Pinpoint the cell where the given text exists, returning its (x, y) midpoint coordinate. 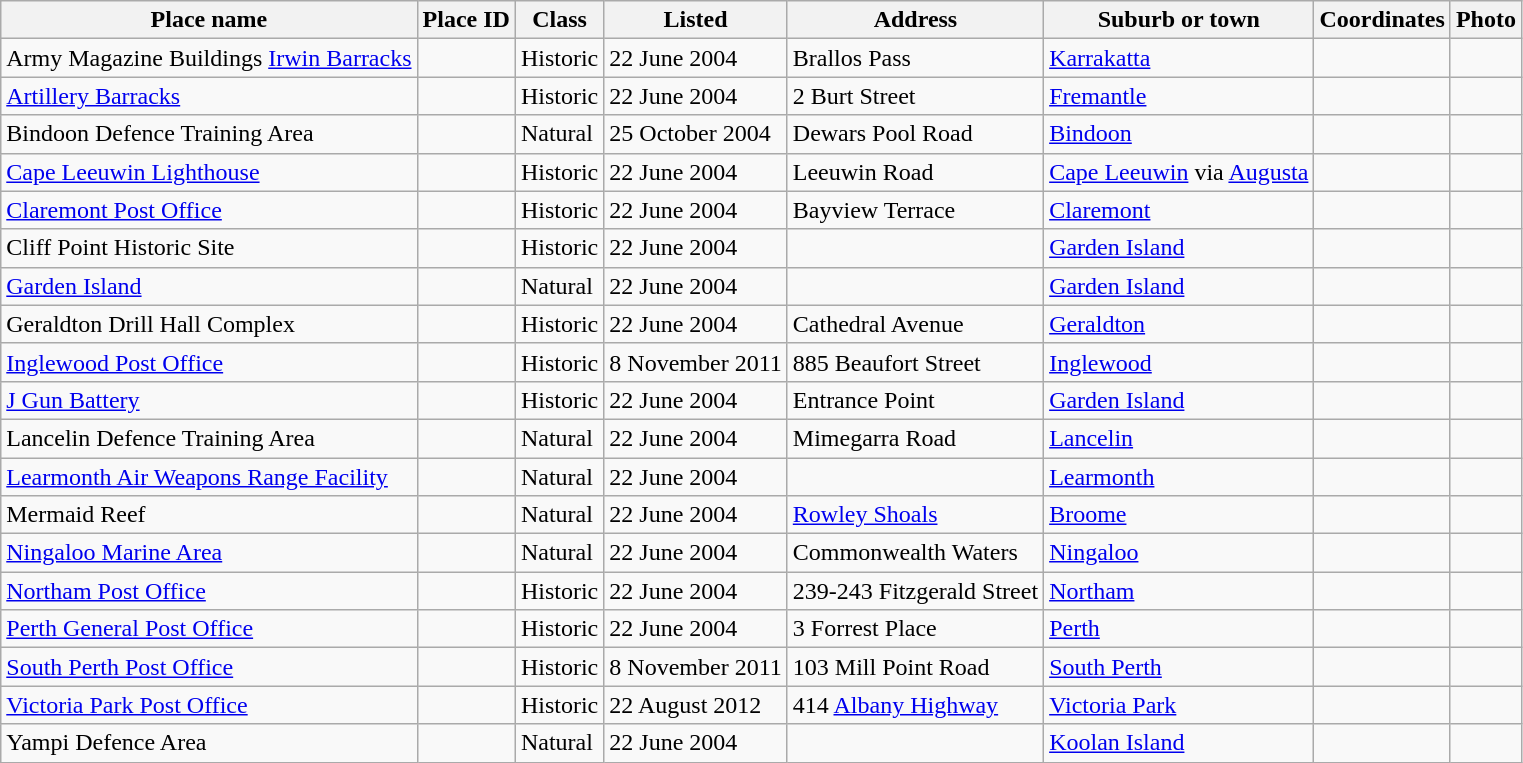
Northam (1179, 591)
Northam Post Office (209, 591)
Place ID (466, 20)
Entrance Point (915, 400)
Geraldton Drill Hall Complex (209, 324)
Claremont Post Office (209, 210)
Address (915, 20)
Perth General Post Office (209, 629)
Lancelin Defence Training Area (209, 438)
Victoria Park Post Office (209, 705)
Suburb or town (1179, 20)
Lancelin (1179, 438)
Commonwealth Waters (915, 553)
Ningaloo (1179, 553)
Fremantle (1179, 96)
Cape Leeuwin via Augusta (1179, 172)
103 Mill Point Road (915, 667)
Bayview Terrace (915, 210)
Cape Leeuwin Lighthouse (209, 172)
Mimegarra Road (915, 438)
Claremont (1179, 210)
Place name (209, 20)
Leeuwin Road (915, 172)
Ningaloo Marine Area (209, 553)
239-243 Fitzgerald Street (915, 591)
Learmonth Air Weapons Range Facility (209, 477)
Dewars Pool Road (915, 134)
Cliff Point Historic Site (209, 248)
Inglewood (1179, 362)
South Perth (1179, 667)
885 Beaufort Street (915, 362)
Mermaid Reef (209, 515)
Inglewood Post Office (209, 362)
Geraldton (1179, 324)
22 August 2012 (696, 705)
Bindoon Defence Training Area (209, 134)
Perth (1179, 629)
Coordinates (1382, 20)
3 Forrest Place (915, 629)
Koolan Island (1179, 743)
Learmonth (1179, 477)
Class (559, 20)
J Gun Battery (209, 400)
Rowley Shoals (915, 515)
Bindoon (1179, 134)
Victoria Park (1179, 705)
414 Albany Highway (915, 705)
25 October 2004 (696, 134)
Broome (1179, 515)
Cathedral Avenue (915, 324)
2 Burt Street (915, 96)
Listed (696, 20)
Karrakatta (1179, 58)
Army Magazine Buildings Irwin Barracks (209, 58)
Artillery Barracks (209, 96)
Yampi Defence Area (209, 743)
Photo (1486, 20)
South Perth Post Office (209, 667)
Brallos Pass (915, 58)
